Determine the [X, Y] coordinate at the center of the cell enclosing the given text.  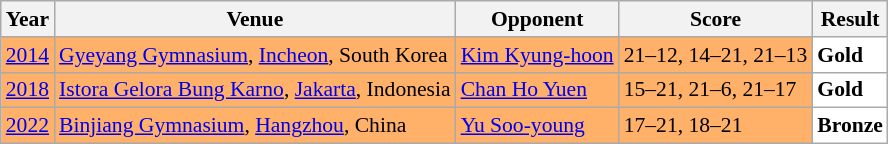
2018 [28, 90]
15–21, 21–6, 21–17 [716, 90]
17–21, 18–21 [716, 126]
Chan Ho Yuen [538, 90]
Istora Gelora Bung Karno, Jakarta, Indonesia [255, 90]
Binjiang Gymnasium, Hangzhou, China [255, 126]
Year [28, 19]
Kim Kyung-hoon [538, 55]
2014 [28, 55]
Result [850, 19]
Score [716, 19]
21–12, 14–21, 21–13 [716, 55]
Bronze [850, 126]
Gyeyang Gymnasium, Incheon, South Korea [255, 55]
Yu Soo-young [538, 126]
Opponent [538, 19]
Venue [255, 19]
2022 [28, 126]
